Extract the (x, y) coordinate from the center of the cell holding the provided text.  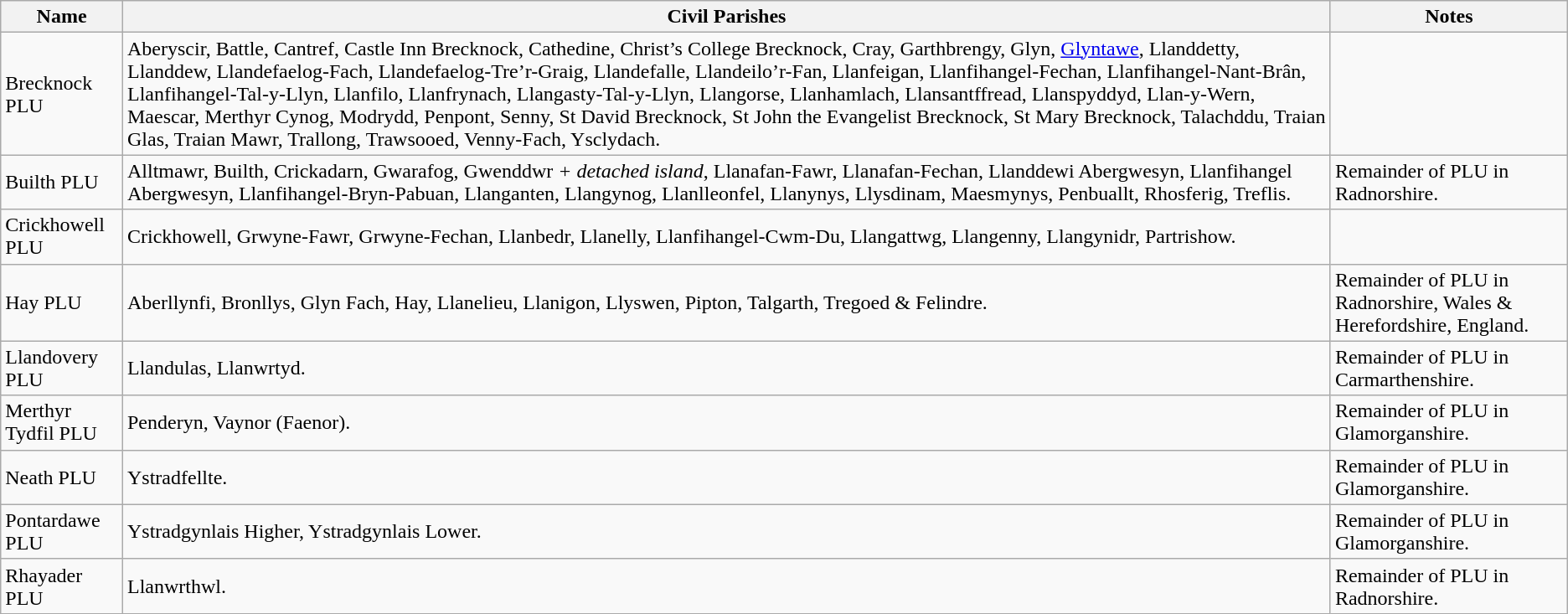
Aberllynfi, Bronllys, Glyn Fach, Hay, Llanelieu, Llanigon, Llyswen, Pipton, Talgarth, Tregoed & Felindre. (726, 302)
Pontardawe PLU (62, 531)
Llanwrthwl. (726, 586)
Builth PLU (62, 183)
Name (62, 17)
Llandulas, Llanwrtyd. (726, 369)
Hay PLU (62, 302)
Rhayader PLU (62, 586)
Civil Parishes (726, 17)
Notes (1449, 17)
Merthyr Tydfil PLU (62, 422)
Brecknock PLU (62, 94)
Remainder of PLU in Carmarthenshire. (1449, 369)
Ystradgynlais Higher, Ystradgynlais Lower. (726, 531)
Penderyn, Vaynor (Faenor). (726, 422)
Crickhowell PLU (62, 236)
Llandovery PLU (62, 369)
Remainder of PLU in Radnorshire, Wales & Herefordshire, England. (1449, 302)
Crickhowell, Grwyne-Fawr, Grwyne-Fechan, Llanbedr, Llanelly, Llanfihangel-Cwm-Du, Llangattwg, Llangenny, Llangynidr, Partrishow. (726, 236)
Neath PLU (62, 477)
Ystradfellte. (726, 477)
